Return (x, y) of the center of cell containing provided text 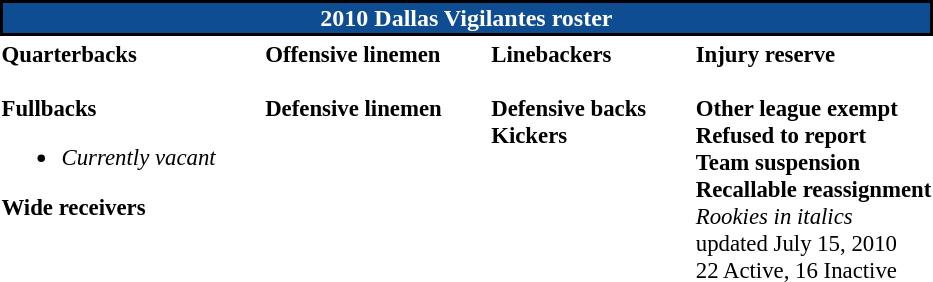
2010 Dallas Vigilantes roster (466, 18)
